Scan for the cell matching the given text and deliver its (X, Y) coordinate at center. 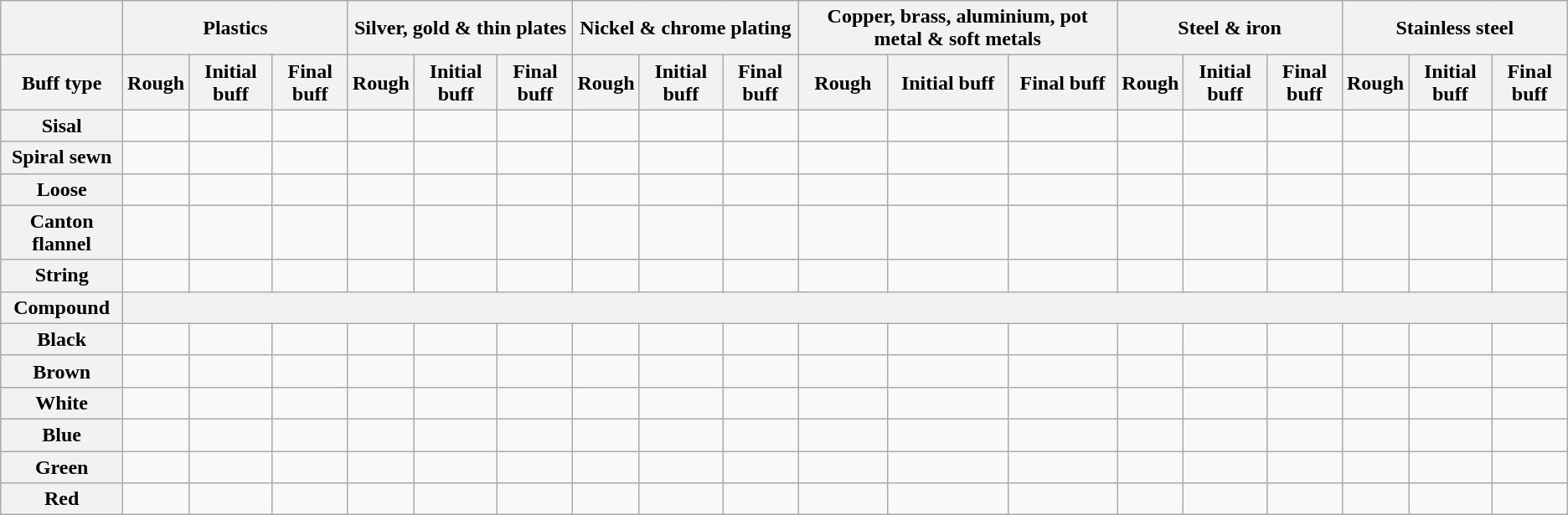
Canton flannel (62, 233)
White (62, 403)
String (62, 276)
Buff type (62, 82)
Spiral sewn (62, 157)
Red (62, 499)
Copper, brass, aluminium, pot metal & soft metals (958, 28)
Stainless steel (1454, 28)
Loose (62, 189)
Steel & iron (1230, 28)
Nickel & chrome plating (685, 28)
Plastics (236, 28)
Green (62, 466)
Brown (62, 371)
Blue (62, 435)
Black (62, 339)
Silver, gold & thin plates (461, 28)
Compound (62, 307)
Sisal (62, 126)
